Provide the (X, Y) coordinate of the cell's center where the given text is located.  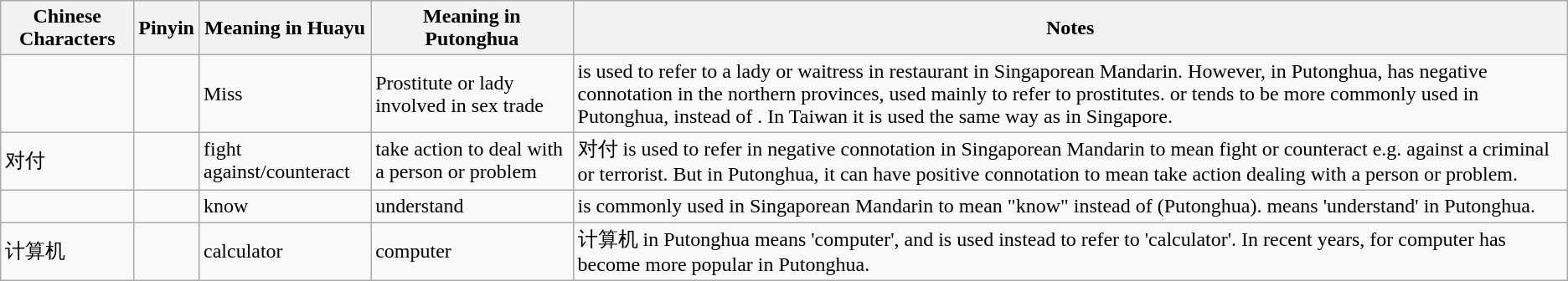
take action to deal with a person or problem (472, 161)
对付 (67, 161)
Chinese Characters (67, 28)
calculator (285, 252)
Pinyin (167, 28)
computer (472, 252)
Prostitute or lady involved in sex trade (472, 94)
Notes (1070, 28)
Meaning in Huayu (285, 28)
is commonly used in Singaporean Mandarin to mean "know" instead of (Putonghua). means 'understand' in Putonghua. (1070, 206)
Miss (285, 94)
计算机 in Putonghua means 'computer', and is used instead to refer to 'calculator'. In recent years, for computer has become more popular in Putonghua. (1070, 252)
fight against/counteract (285, 161)
understand (472, 206)
计算机 (67, 252)
know (285, 206)
Meaning in Putonghua (472, 28)
